Capture the cell that displays the provided text and extract its (X, Y) central coordinate. 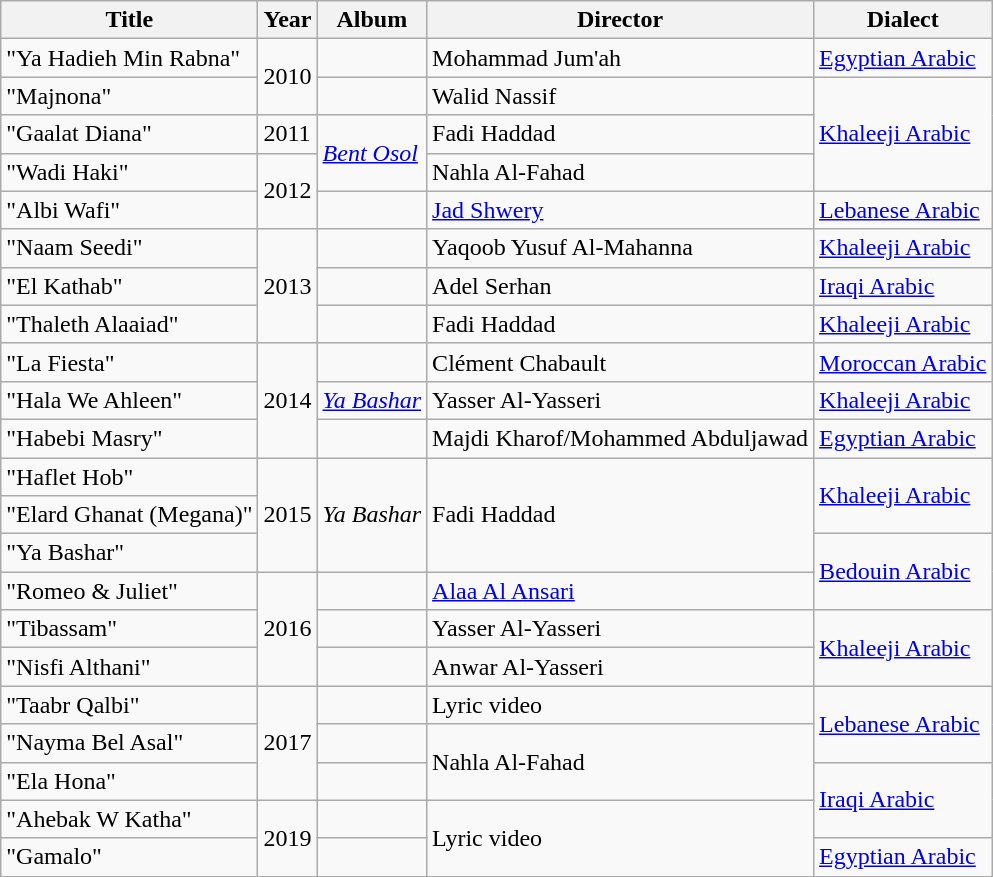
"Tibassam" (130, 629)
Jad Shwery (620, 210)
Walid Nassif (620, 96)
Clément Chabault (620, 362)
Anwar Al-Yasseri (620, 667)
"El Kathab" (130, 286)
"La Fiesta" (130, 362)
Moroccan Arabic (903, 362)
"Nisfi Althani" (130, 667)
"Ya Hadieh Min Rabna" (130, 58)
"Elard Ghanat (Megana)" (130, 515)
2013 (288, 286)
"Haflet Hob" (130, 477)
"Taabr Qalbi" (130, 705)
Album (372, 20)
Dialect (903, 20)
"Gamalo" (130, 857)
2010 (288, 77)
"Majnona" (130, 96)
"Wadi Haki" (130, 172)
2016 (288, 629)
"Nayma Bel Asal" (130, 743)
2019 (288, 838)
"Ela Hona" (130, 781)
Director (620, 20)
Majdi Kharof/Mohammed Abduljawad (620, 438)
Bent Osol (372, 153)
"Thaleth Alaaiad" (130, 324)
2011 (288, 134)
"Ahebak W Katha" (130, 819)
"Albi Wafi" (130, 210)
Year (288, 20)
Title (130, 20)
Bedouin Arabic (903, 572)
Mohammad Jum'ah (620, 58)
"Ya Bashar" (130, 553)
"Hala We Ahleen" (130, 400)
"Naam Seedi" (130, 248)
"Gaalat Diana" (130, 134)
2017 (288, 743)
"Habebi Masry" (130, 438)
Yaqoob Yusuf Al-Mahanna (620, 248)
2014 (288, 400)
2015 (288, 515)
Adel Serhan (620, 286)
2012 (288, 191)
Alaa Al Ansari (620, 591)
"Romeo & Juliet" (130, 591)
